Find where the given text appears and provide that cell's center as [x, y] coordinate. 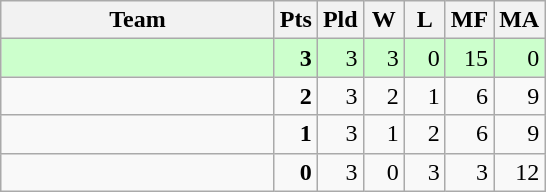
MF [469, 20]
L [424, 20]
Pts [296, 20]
12 [520, 172]
Team [138, 20]
15 [469, 58]
W [384, 20]
MA [520, 20]
Pld [340, 20]
